Return the (x, y) coordinate for the center point of the cell that contains the specified text.  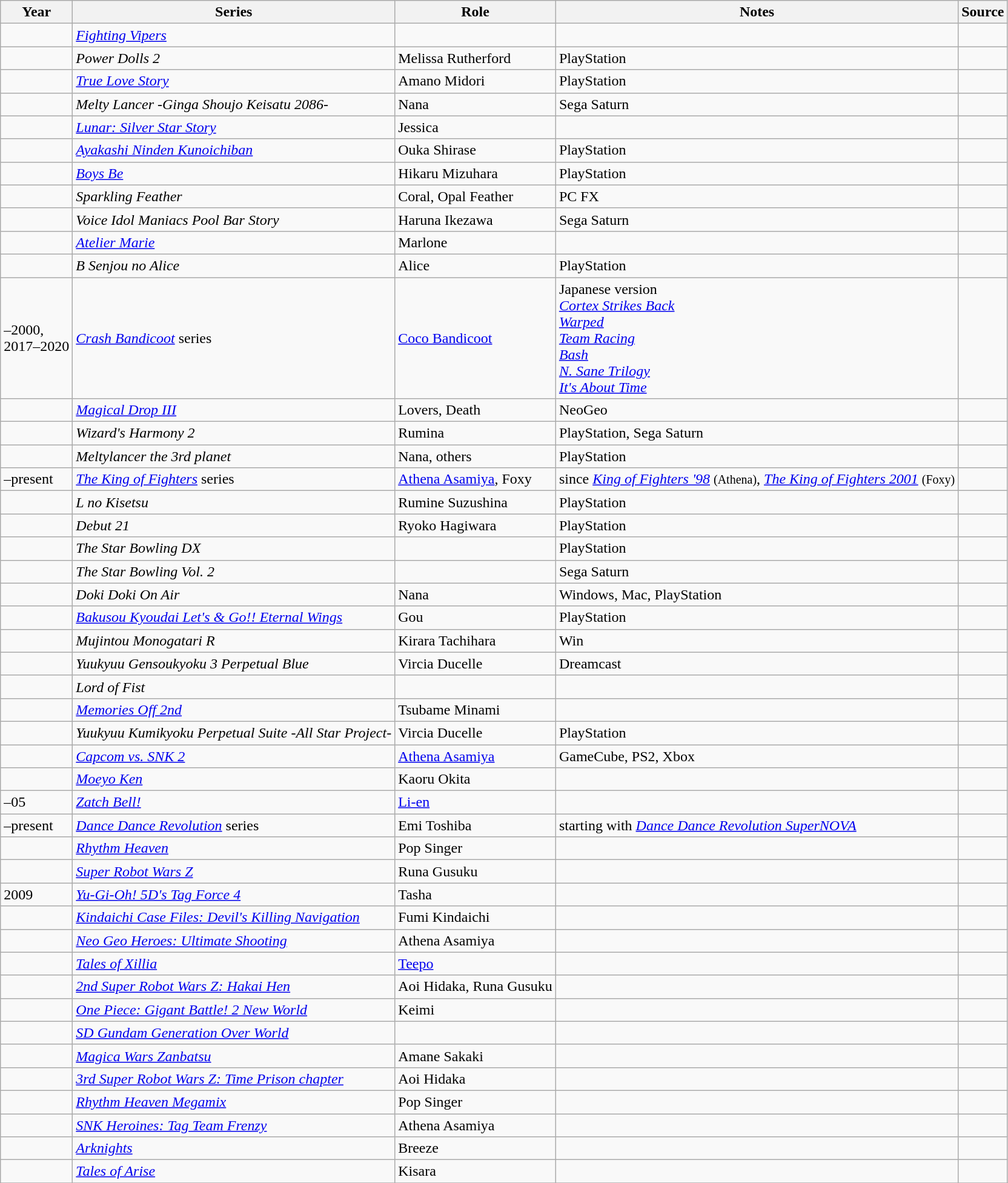
Lunar: Silver Star Story (234, 127)
Nana, others (476, 456)
Yuukyuu Kumikyoku Perpetual Suite -All Star Project- (234, 733)
Windows, Mac, PlayStation (757, 595)
Keimi (476, 1010)
Meltylancer the 3rd planet (234, 456)
Runa Gusuku (476, 871)
Ouka Shirase (476, 150)
Teepo (476, 964)
Rhythm Heaven Megamix (234, 1102)
Dreamcast (757, 664)
Aoi Hidaka, Runa Gusuku (476, 987)
Sparkling Feather (234, 196)
Li-en (476, 802)
Yu-Gi-Oh! 5D's Tag Force 4 (234, 895)
Rumina (476, 433)
Magica Wars Zanbatsu (234, 1056)
Win (757, 641)
Neo Geo Heroes: Ultimate Shooting (234, 941)
Rhythm Heaven (234, 848)
PC FX (757, 196)
Emi Toshiba (476, 825)
Amano Midori (476, 81)
The Star Bowling Vol. 2 (234, 572)
Lord of Fist (234, 687)
since King of Fighters '98 (Athena), The King of Fighters 2001 (Foxy) (757, 479)
One Piece: Gigant Battle! 2 New World (234, 1010)
Rumine Suzushina (476, 502)
Gou (476, 618)
3rd Super Robot Wars Z: Time Prison chapter (234, 1079)
Power Dolls 2 (234, 58)
Bakusou Kyoudai Let's & Go!! Eternal Wings (234, 618)
Debut 21 (234, 525)
Doki Doki On Air (234, 595)
Coral, Opal Feather (476, 196)
Year (36, 12)
Voice Idol Maniacs Pool Bar Story (234, 219)
Tasha (476, 895)
B Senjou no Alice (234, 265)
Zatch Bell! (234, 802)
The Star Bowling DX (234, 548)
Melty Lancer -Ginga Shoujo Keisatu 2086- (234, 104)
–05 (36, 802)
–2000,2017–2020 (36, 338)
Marlone (476, 242)
SD Gundam Generation Over World (234, 1033)
Ayakashi Ninden Kunoichiban (234, 150)
Notes (757, 12)
Super Robot Wars Z (234, 871)
SNK Heroines: Tag Team Frenzy (234, 1125)
Aoi Hidaka (476, 1079)
Melissa Rutherford (476, 58)
Amane Sakaki (476, 1056)
Crash Bandicoot series (234, 338)
2nd Super Robot Wars Z: Hakai Hen (234, 987)
Athena Asamiya, Foxy (476, 479)
Kindaichi Case Files: Devil's Killing Navigation (234, 918)
Memories Off 2nd (234, 710)
Atelier Marie (234, 242)
Mujintou Monogatari R (234, 641)
Capcom vs. SNK 2 (234, 756)
NeoGeo (757, 410)
Magical Drop III (234, 410)
True Love Story (234, 81)
Wizard's Harmony 2 (234, 433)
Tales of Arise (234, 1171)
Arknights (234, 1148)
Ryoko Hagiwara (476, 525)
Moeyo Ken (234, 779)
Jessica (476, 127)
Breeze (476, 1148)
The King of Fighters series (234, 479)
Yuukyuu Gensoukyoku 3 Perpetual Blue (234, 664)
GameCube, PS2, Xbox (757, 756)
Fumi Kindaichi (476, 918)
Hikaru Mizuhara (476, 173)
Lovers, Death (476, 410)
Japanese versionCortex Strikes BackWarpedTeam RacingBashN. Sane TrilogyIt's About Time (757, 338)
L no Kisetsu (234, 502)
Fighting Vipers (234, 35)
Role (476, 12)
Dance Dance Revolution series (234, 825)
Tales of Xillia (234, 964)
Kaoru Okita (476, 779)
Alice (476, 265)
Boys Be (234, 173)
2009 (36, 895)
Series (234, 12)
Coco Bandicoot (476, 338)
PlayStation, Sega Saturn (757, 433)
Haruna Ikezawa (476, 219)
starting with Dance Dance Revolution SuperNOVA (757, 825)
Kirara Tachihara (476, 641)
Tsubame Minami (476, 710)
Kisara (476, 1171)
Source (983, 12)
